Locate the cell with the specified text and output its (X, Y) center coordinate. 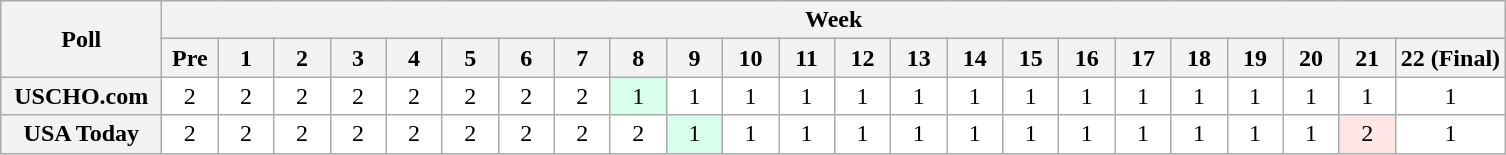
Pre (190, 58)
USCHO.com (82, 96)
12 (863, 58)
22 (Final) (1450, 58)
8 (638, 58)
3 (358, 58)
18 (1199, 58)
13 (919, 58)
16 (1087, 58)
7 (582, 58)
15 (1031, 58)
19 (1255, 58)
21 (1367, 58)
10 (750, 58)
6 (526, 58)
20 (1311, 58)
USA Today (82, 134)
17 (1143, 58)
Poll (82, 39)
5 (470, 58)
4 (414, 58)
9 (694, 58)
Week (834, 20)
11 (806, 58)
14 (975, 58)
